Output the [X, Y] coordinate of the center of the cell containing the given text.  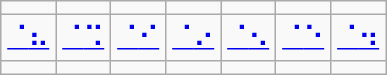
⠈⠑ [304, 38]
⠈⠊ [138, 38]
⠈⠦ [28, 38]
⠈⠔ [194, 38]
⠈⠢ [248, 38]
⠈⠩ [84, 38]
⠈⠲ [358, 38]
